Detect which cell encompasses the target text, then output its [x, y] center coordinate. 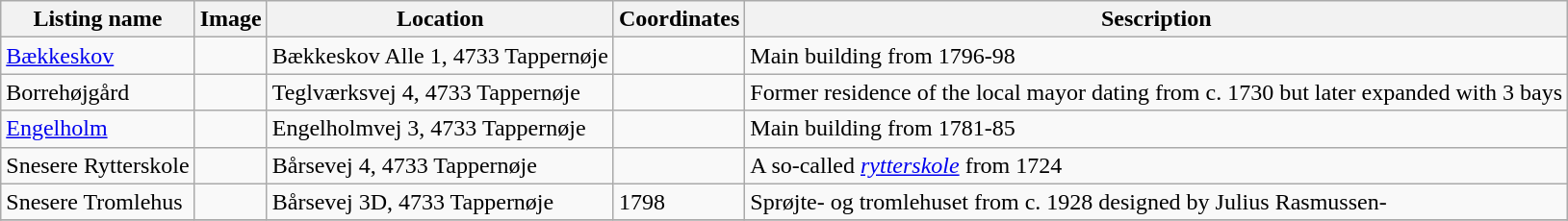
Location [440, 19]
Bækkeskov [98, 56]
Former residence of the local mayor dating from c. 1730 but later expanded with 3 bays [1157, 92]
Snesere Tromlehus [98, 202]
Bårsevej 4, 4733 Tappernøje [440, 165]
Bækkeskov Alle 1, 4733 Tappernøje [440, 56]
Image [231, 19]
1798 [679, 202]
Listing name [98, 19]
Main building from 1781-85 [1157, 129]
Engelholm [98, 129]
Coordinates [679, 19]
A so-called rytterskole from 1724 [1157, 165]
Teglværksvej 4, 4733 Tappernøje [440, 92]
Sprøjte- og tromlehuset from c. 1928 designed by Julius Rasmussen- [1157, 202]
Engelholmvej 3, 4733 Tappernøje [440, 129]
Snesere Rytterskole [98, 165]
Bårsevej 3D, 4733 Tappernøje [440, 202]
Main building from 1796-98 [1157, 56]
Borrehøjgård [98, 92]
Sescription [1157, 19]
